Detect which cell encompasses the target text, then output its [X, Y] center coordinate. 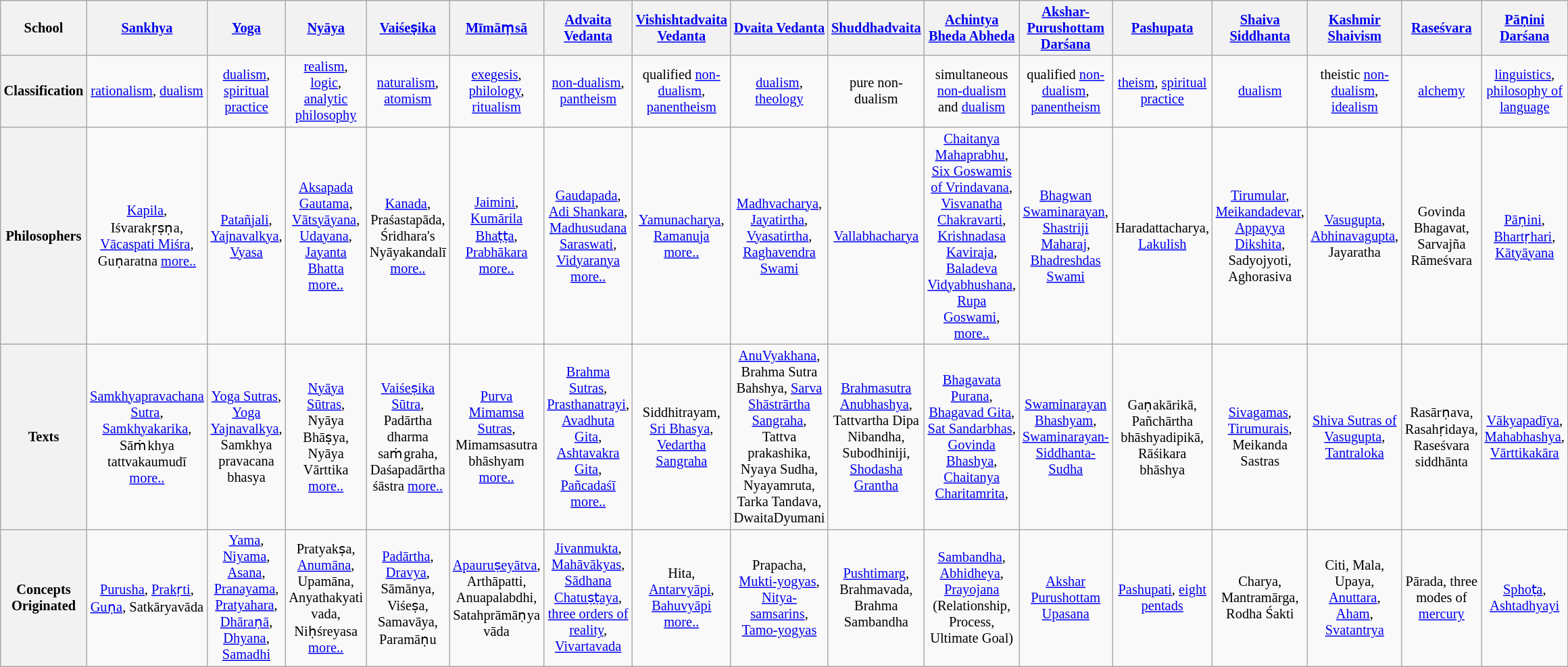
Vaiśeṣika [408, 28]
theistic non-dualism, idealism [1354, 91]
Samkhyapravachana Sutra, Samkhyakarika, Sāṁkhya tattvakaumudī more.. [147, 437]
Shiva Sutras of Vasugupta, Tantraloka [1354, 437]
Pashupata [1162, 28]
exegesis, philology, ritualism [497, 91]
Rasārṇava, Rasahṛidaya, Raseśvara siddhānta [1442, 437]
Bhagavata Purana, Bhagavad Gita, Sat Sandarbhas, Govinda Bhashya, Chaitanya Charitamrita, [971, 437]
Sivagamas, Tirumurais, Meikanda Sastras [1260, 437]
Achintya Bheda Abheda [971, 28]
Siddhitrayam, Sri Bhasya, Vedartha Sangraha [681, 437]
Yoga [247, 28]
Citi, Mala, Upaya, Anuttara, Aham, Svatantrya [1354, 597]
Pāṇini Darśana [1525, 28]
Nyāya [326, 28]
pure non-dualism [876, 91]
Sphoṭa, Ashtadhyayi [1525, 597]
Classification [43, 91]
Nyāya Sūtras, Nyāya Bhāṣya, Nyāya Vārttika more.. [326, 437]
Brahmasutra Anubhashya, Tattvartha Dipa Nibandha, Subodhiniji, Shodasha Grantha [876, 437]
Yamunacharya, Ramanuja more.. [681, 236]
realism, logic, analytic philosophy [326, 91]
Jivanmukta, Mahāvākyas, Sādhana Chatuṣṭaya, three orders of reality, Vivartavada [588, 597]
Aksapada Gautama, Vātsyāyana, Udayana, Jayanta Bhatta more.. [326, 236]
rationalism, dualism [147, 91]
Swaminarayan Bhashyam, Swaminarayan-Siddhanta-Sudha [1066, 437]
alchemy [1442, 91]
non-dualism, pantheism [588, 91]
Gaṇakārikā, Pañchārtha bhāshyadipikā, Rāśikara bhāshya [1162, 437]
Haradattacharya, Lakulish [1162, 236]
linguistics, philosophy of language [1525, 91]
Gaudapada, Adi Shankara, Madhusudana Saraswati, Vidyaranya more.. [588, 236]
Madhvacharya, Jayatirtha, Vyasatirtha, Raghavendra Swami [779, 236]
Pushtimarg, Brahmavada, Brahma Sambandha [876, 597]
Pratyakṣa, Anumāna, Upamāna, Anyathakyati vada, Niḥśreyasa more.. [326, 597]
dualism, spiritual practice [247, 91]
Vākyapadīya, Mahabhashya, Vārttikakāra [1525, 437]
Purva Mimamsa Sutras, Mimamsasutra bhāshyam more.. [497, 437]
Texts [43, 437]
Brahma Sutras, Prasthanatrayi, Avadhuta Gita, Ashtavakra Gita, Pañcadaśī more.. [588, 437]
Yoga Sutras, Yoga Yajnavalkya, Samkhya pravacana bhasya [247, 437]
AnuVyakhana, Brahma Sutra Bahshya, Sarva Shāstrārtha Sangraha, Tattva prakashika, Nyaya Sudha, Nyayamruta, Tarka Tandava, DwaitaDyumani [779, 437]
Pāṇini, Bhartṛhari, Kātyāyana [1525, 236]
Tirumular, Meikandadevar, Appayya Dikshita, Sadyojyoti, Aghorasiva [1260, 236]
Apauruṣeyātva, Arthāpatti, Anuapalabdhi, Satahprāmāṇya vāda [497, 597]
Vallabhacharya [876, 236]
Concepts Originated [43, 597]
simultaneous non-dualism and dualism [971, 91]
Akshar Purushottam Upasana [1066, 597]
Charya, Mantramārga, Rodha Śakti [1260, 597]
Kanada, Praśastapāda, Śridhara's Nyāyakandalī more.. [408, 236]
Govinda Bhagavat, Sarvajña Rāmeśvara [1442, 236]
Dvaita Vedanta [779, 28]
Pashupati, eight pentads [1162, 597]
Sambandha, Abhidheya, Prayojana (Relationship, Process, Ultimate Goal) [971, 597]
dualism [1260, 91]
theism, spiritual practice [1162, 91]
Kapila, Iśvarakṛṣṇa, Vācaspati Miśra, Guṇaratna more.. [147, 236]
Prapacha, Mukti-yogyas, Nitya-samsarins, Tamo-yogyas [779, 597]
Mīmāṃsā [497, 28]
naturalism, atomism [408, 91]
Advaita Vedanta [588, 28]
Hita, Antarvyāpi, Bahuvyāpi more.. [681, 597]
Philosophers [43, 236]
Padārtha, Dravya, Sāmānya, Viśeṣa, Samavāya, Paramāṇu [408, 597]
Vishishtadvaita Vedanta [681, 28]
Jaimini, Kumārila Bhaṭṭa, Prabhākara more.. [497, 236]
Shaiva Siddhanta [1260, 28]
Sankhya [147, 28]
Kashmir Shaivism [1354, 28]
Vasugupta, Abhinavagupta, Jayaratha [1354, 236]
Chaitanya Mahaprabhu, Six Goswamis of Vrindavana, Visvanatha Chakravarti, Krishnadasa Kaviraja, Baladeva Vidyabhushana, Rupa Goswami, more.. [971, 236]
School [43, 28]
Yama, Niyama, Asana, Pranayama, Pratyahara, Dhāraṇā, Dhyana, Samadhi [247, 597]
Pārada, three modes of mercury [1442, 597]
Shuddhadvaita [876, 28]
dualism, theology [779, 91]
Bhagwan Swaminarayan, Shastriji Maharaj, Bhadreshdas Swami [1066, 236]
Patañjali, Yajnavalkya, Vyasa [247, 236]
Vaiśeṣika Sūtra, Padārtha dharma saṁgraha, Daśapadārtha śāstra more.. [408, 437]
Akshar-Purushottam Darśana [1066, 28]
Purusha, Prakṛti, Guṇa, Satkāryavāda [147, 597]
Raseśvara [1442, 28]
